Determine the [X, Y] coordinate at the center of the cell enclosing the given text.  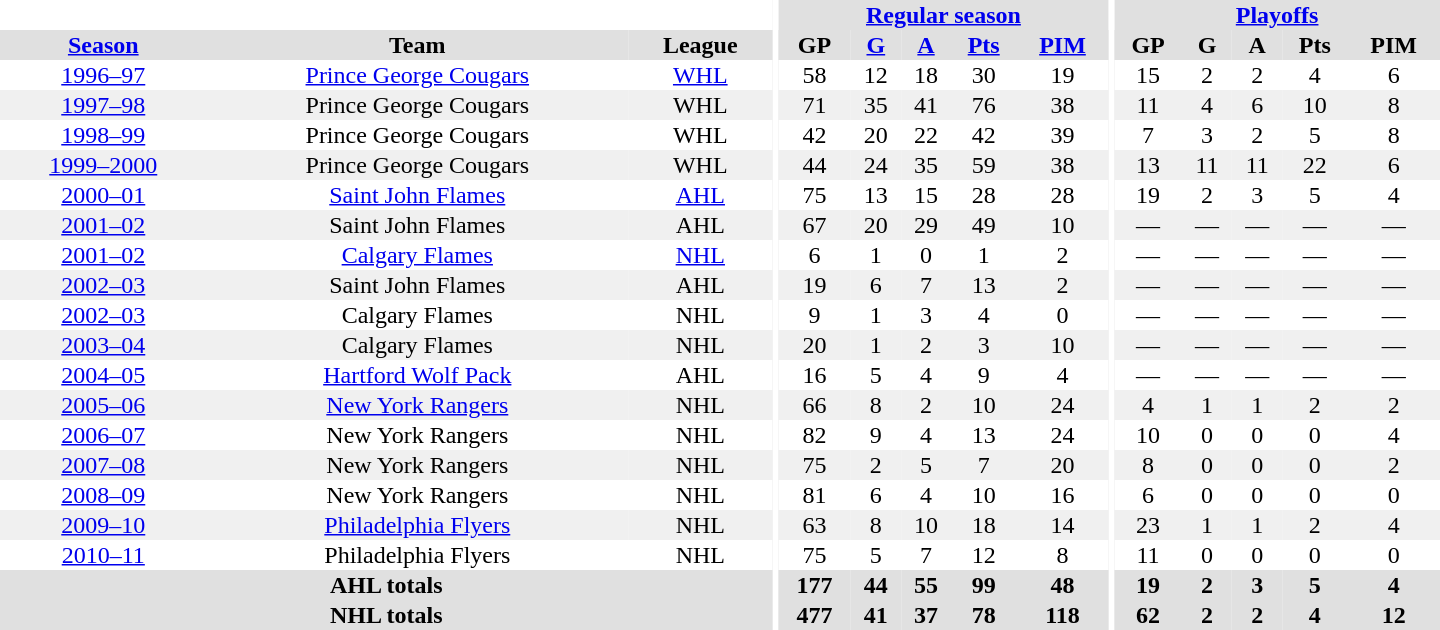
37 [926, 615]
2008–09 [104, 495]
62 [1148, 615]
177 [814, 585]
67 [814, 225]
Playoffs [1277, 15]
14 [1062, 525]
78 [984, 615]
58 [814, 75]
2009–10 [104, 525]
99 [984, 585]
29 [926, 225]
55 [926, 585]
118 [1062, 615]
2000–01 [104, 195]
Hartford Wolf Pack [418, 375]
1997–98 [104, 105]
2007–08 [104, 465]
76 [984, 105]
1996–97 [104, 75]
71 [814, 105]
23 [1148, 525]
39 [1062, 135]
1998–99 [104, 135]
2006–07 [104, 435]
Team [418, 45]
2005–06 [104, 405]
48 [1062, 585]
AHL totals [386, 585]
League [700, 45]
2010–11 [104, 555]
2003–04 [104, 345]
49 [984, 225]
1999–2000 [104, 165]
81 [814, 495]
Regular season [944, 15]
NHL totals [386, 615]
59 [984, 165]
30 [984, 75]
66 [814, 405]
82 [814, 435]
63 [814, 525]
477 [814, 615]
2004–05 [104, 375]
Season [104, 45]
